Capture the cell that displays the provided text and extract its [X, Y] central coordinate. 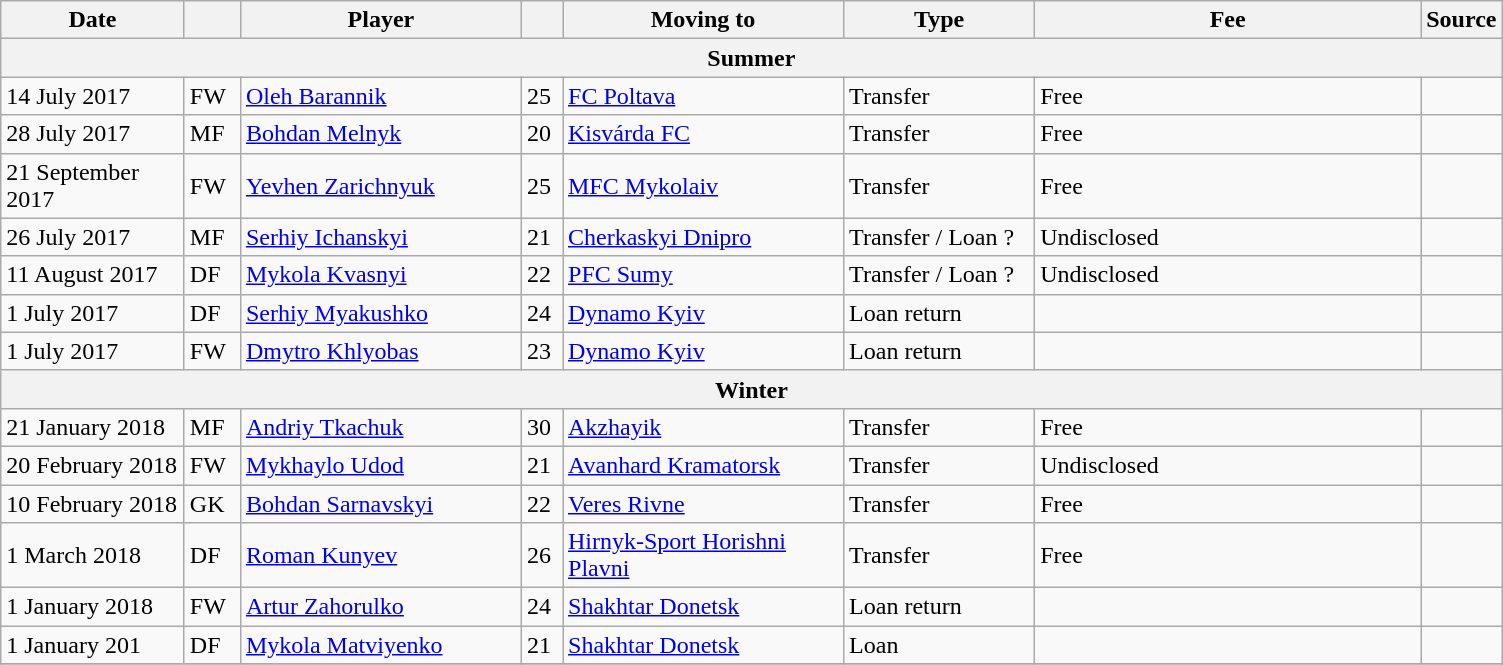
FC Poltava [702, 96]
1 January 201 [93, 645]
Type [940, 20]
Date [93, 20]
Yevhen Zarichnyuk [380, 186]
Artur Zahorulko [380, 607]
28 July 2017 [93, 134]
23 [542, 351]
Fee [1228, 20]
26 [542, 556]
Veres Rivne [702, 503]
1 March 2018 [93, 556]
Source [1462, 20]
Cherkaskyi Dnipro [702, 237]
Bohdan Sarnavskyi [380, 503]
Andriy Tkachuk [380, 427]
Dmytro Khlyobas [380, 351]
1 January 2018 [93, 607]
PFC Sumy [702, 275]
Serhiy Myakushko [380, 313]
26 July 2017 [93, 237]
Kisvárda FC [702, 134]
GK [212, 503]
Oleh Barannik [380, 96]
Roman Kunyev [380, 556]
20 February 2018 [93, 465]
21 January 2018 [93, 427]
Akzhayik [702, 427]
MFC Mykolaiv [702, 186]
Hirnyk-Sport Horishni Plavni [702, 556]
20 [542, 134]
Summer [752, 58]
Avanhard Kramatorsk [702, 465]
Moving to [702, 20]
Loan [940, 645]
14 July 2017 [93, 96]
21 September 2017 [93, 186]
Serhiy Ichanskyi [380, 237]
Mykola Kvasnyi [380, 275]
Mykola Matviyenko [380, 645]
Winter [752, 389]
Bohdan Melnyk [380, 134]
30 [542, 427]
Mykhaylo Udod [380, 465]
11 August 2017 [93, 275]
Player [380, 20]
10 February 2018 [93, 503]
